For the text-containing cell, return its midpoint in [x, y] coordinate format. 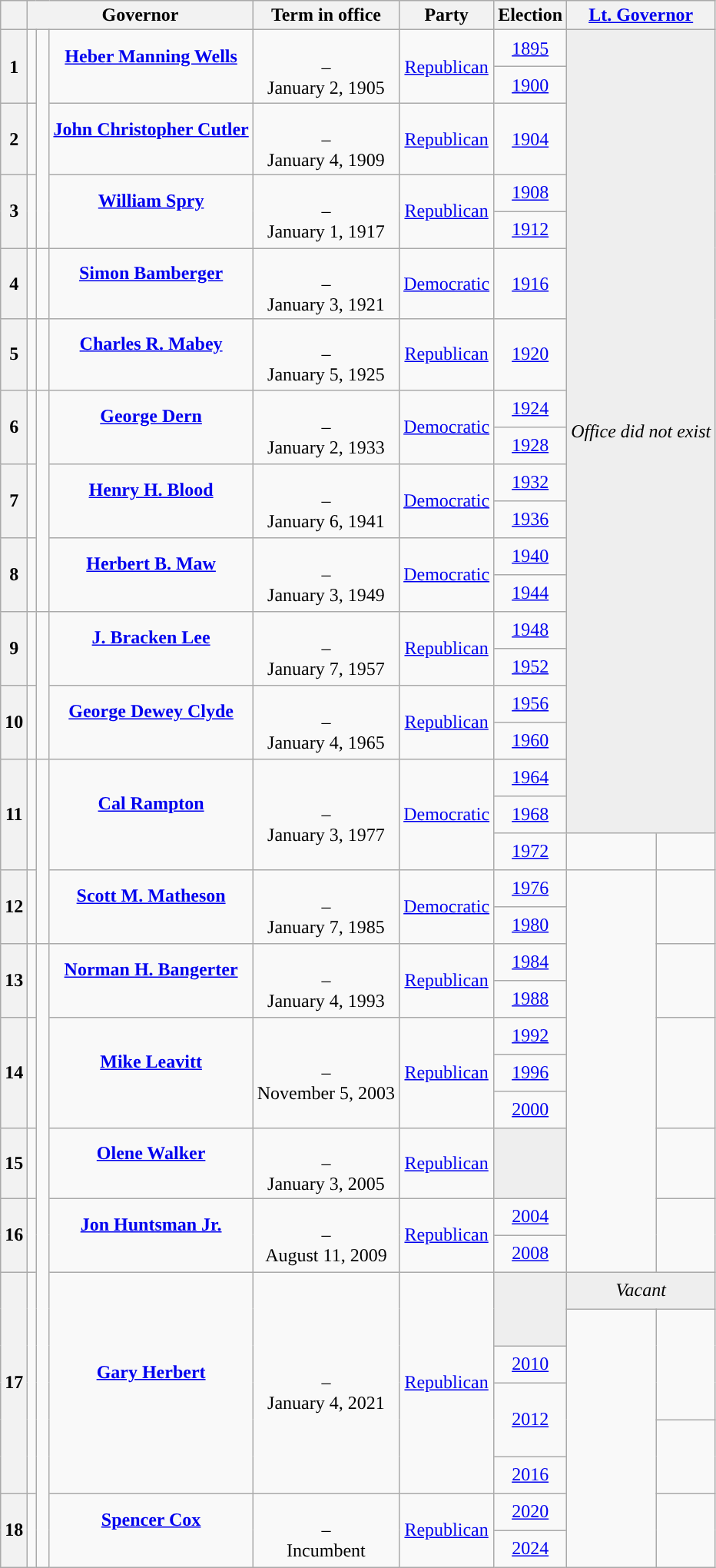
12 [14, 906]
2010 [530, 1364]
7 [14, 500]
Election [530, 15]
–January 3, 1949 [326, 574]
2024 [530, 1549]
1904 [530, 139]
–January 2, 1933 [326, 427]
–January 7, 1985 [326, 906]
1 [14, 67]
1924 [530, 408]
2004 [530, 1217]
–August 11, 2009 [326, 1235]
1996 [530, 1072]
Party [447, 15]
1948 [530, 630]
Herbert B. Maw [151, 574]
3 [14, 211]
18 [14, 1530]
George Dewey Clyde [151, 722]
17 [14, 1383]
Gary Herbert [151, 1383]
–January 4, 1965 [326, 722]
1972 [530, 851]
15 [14, 1163]
Jon Huntsman Jr. [151, 1235]
Norman H. Bangerter [151, 980]
Olene Walker [151, 1163]
1964 [530, 777]
1940 [530, 556]
–January 4, 1993 [326, 980]
George Dern [151, 427]
William Spry [151, 211]
–January 3, 1921 [326, 284]
11 [14, 814]
10 [14, 722]
1936 [530, 519]
2008 [530, 1254]
Henry H. Blood [151, 500]
Cal Rampton [151, 814]
1952 [530, 666]
1908 [530, 193]
1932 [530, 482]
Spencer Cox [151, 1530]
Term in office [326, 15]
Simon Bamberger [151, 284]
16 [14, 1235]
4 [14, 284]
14 [14, 1072]
Heber Manning Wells [151, 67]
1920 [530, 354]
Lt. Governor [641, 15]
2016 [530, 1475]
1912 [530, 230]
1956 [530, 703]
John Christopher Cutler [151, 139]
1895 [530, 48]
Charles R. Mabey [151, 354]
1968 [530, 814]
1992 [530, 1035]
1960 [530, 740]
9 [14, 648]
6 [14, 427]
–January 4, 2021 [326, 1383]
–January 3, 1977 [326, 814]
Office did not exist [641, 431]
1928 [530, 445]
–January 7, 1957 [326, 648]
–January 5, 1925 [326, 354]
Mike Leavitt [151, 1072]
8 [14, 574]
2012 [530, 1420]
2000 [530, 1109]
1984 [530, 962]
1916 [530, 284]
–January 1, 1917 [326, 211]
1976 [530, 888]
1988 [530, 998]
1980 [530, 925]
13 [14, 980]
–November 5, 2003 [326, 1072]
5 [14, 354]
–January 3, 2005 [326, 1163]
J. Bracken Lee [151, 648]
–Incumbent [326, 1530]
Scott M. Matheson [151, 906]
–January 6, 1941 [326, 500]
–January 4, 1909 [326, 139]
Vacant [641, 1291]
–January 2, 1905 [326, 67]
1944 [530, 593]
2 [14, 139]
Governor [140, 15]
1900 [530, 85]
2020 [530, 1512]
